Search for the cell housing the specified text and yield its (X, Y) center coordinate. 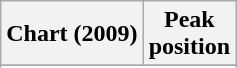
Chart (2009) (72, 34)
Peakposition (189, 34)
